From the cell containing the given text, extract its center point as (x, y) coordinate. 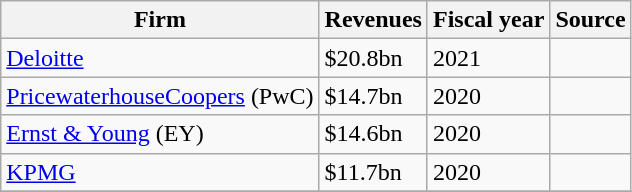
KPMG (160, 172)
Ernst & Young (EY) (160, 134)
Revenues (373, 20)
Fiscal year (488, 20)
2021 (488, 58)
Source (590, 20)
Deloitte (160, 58)
$11.7bn (373, 172)
$14.6bn (373, 134)
$20.8bn (373, 58)
$14.7bn (373, 96)
PricewaterhouseCoopers (PwC) (160, 96)
Firm (160, 20)
